Determine the (X, Y) coordinate at the center of the cell enclosing the given text.  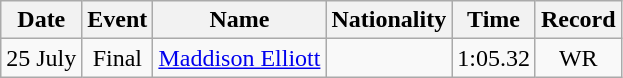
Date (42, 20)
Time (494, 20)
Final (118, 58)
Maddison Elliott (240, 58)
WR (578, 58)
25 July (42, 58)
Event (118, 20)
Record (578, 20)
Name (240, 20)
1:05.32 (494, 58)
Nationality (389, 20)
